Determine the [x, y] coordinate at the center of the cell enclosing the given text.  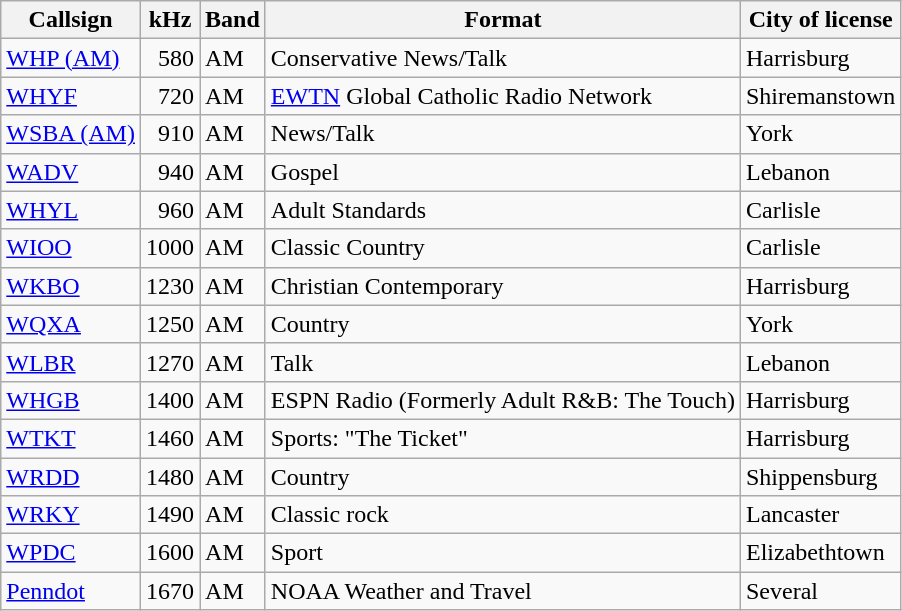
580 [170, 58]
1480 [170, 477]
1270 [170, 362]
WRKY [71, 515]
Penndot [71, 591]
ESPN Radio (Formerly Adult R&B: The Touch) [502, 400]
EWTN Global Catholic Radio Network [502, 96]
910 [170, 134]
Classic Country [502, 248]
720 [170, 96]
1670 [170, 591]
940 [170, 172]
WLBR [71, 362]
WADV [71, 172]
Band [233, 20]
WRDD [71, 477]
WKBO [71, 286]
Shiremanstown [820, 96]
960 [170, 210]
Format [502, 20]
Callsign [71, 20]
Adult Standards [502, 210]
City of license [820, 20]
Sport [502, 553]
News/Talk [502, 134]
1600 [170, 553]
1490 [170, 515]
NOAA Weather and Travel [502, 591]
1460 [170, 438]
1400 [170, 400]
WQXA [71, 324]
WTKT [71, 438]
WHGB [71, 400]
Several [820, 591]
WHYF [71, 96]
WHYL [71, 210]
Shippensburg [820, 477]
1000 [170, 248]
WPDC [71, 553]
Christian Contemporary [502, 286]
Classic rock [502, 515]
WSBA (AM) [71, 134]
Conservative News/Talk [502, 58]
Sports: "The Ticket" [502, 438]
Talk [502, 362]
Elizabethtown [820, 553]
Gospel [502, 172]
Lancaster [820, 515]
1230 [170, 286]
kHz [170, 20]
WIOO [71, 248]
1250 [170, 324]
WHP (AM) [71, 58]
